Detect which cell encompasses the target text, then output its (x, y) center coordinate. 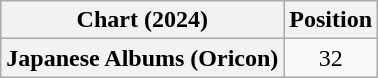
Chart (2024) (142, 20)
Position (331, 20)
32 (331, 58)
Japanese Albums (Oricon) (142, 58)
